Capture the cell that displays the provided text and extract its [X, Y] central coordinate. 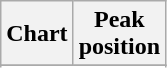
Chart [37, 34]
Peakposition [119, 34]
